From the cell containing the given text, extract its center point as (x, y) coordinate. 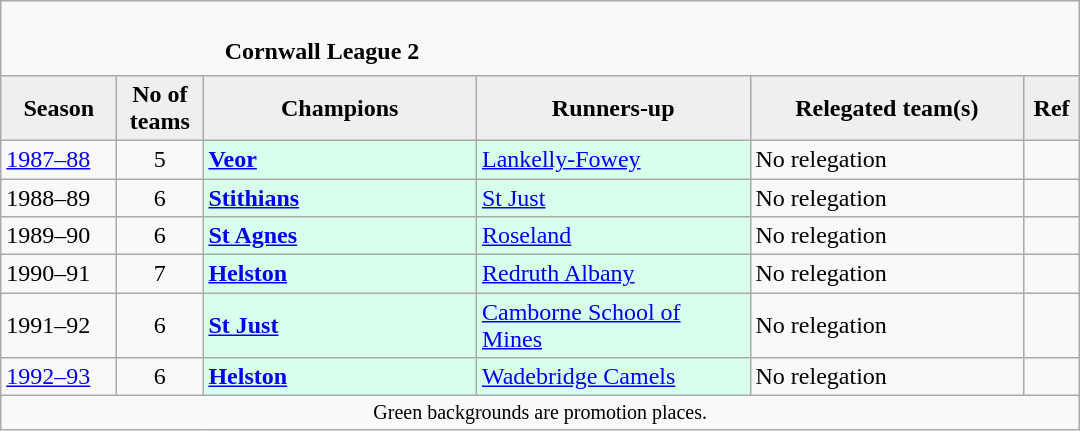
Wadebridge Camels (613, 377)
1991–92 (59, 326)
Green backgrounds are promotion places. (540, 412)
Ref (1052, 108)
Relegated team(s) (887, 108)
1990–91 (59, 274)
Stithians (340, 197)
Runners-up (613, 108)
Veor (340, 159)
1987–88 (59, 159)
1988–89 (59, 197)
1989–90 (59, 236)
5 (160, 159)
Camborne School of Mines (613, 326)
No of teams (160, 108)
St Agnes (340, 236)
Lankelly-Fowey (613, 159)
Season (59, 108)
7 (160, 274)
Roseland (613, 236)
Champions (340, 108)
Redruth Albany (613, 274)
1992–93 (59, 377)
